Find where the given text appears and provide that cell's center as [x, y] coordinate. 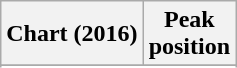
Chart (2016) [72, 34]
Peakposition [189, 34]
